Scan for the cell matching the given text and deliver its [x, y] coordinate at center. 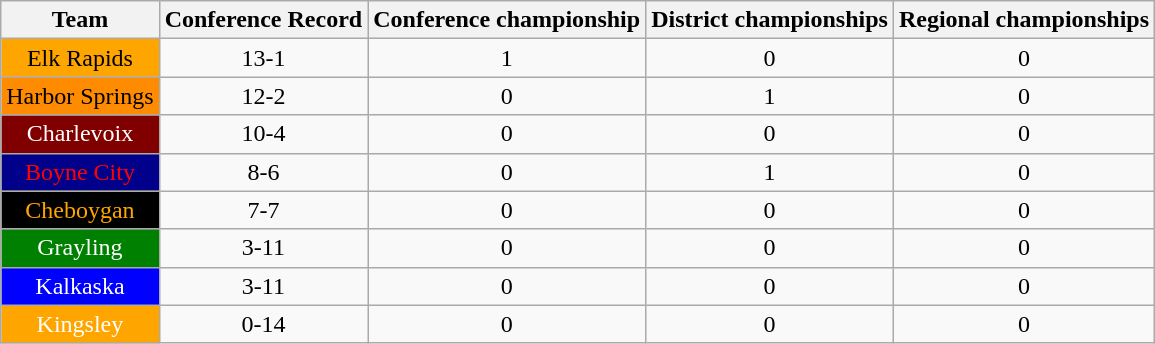
Conference championship [507, 20]
0-14 [264, 324]
Grayling [80, 248]
Kingsley [80, 324]
District championships [770, 20]
Team [80, 20]
8-6 [264, 172]
Harbor Springs [80, 96]
Kalkaska [80, 286]
Charlevoix [80, 134]
12-2 [264, 96]
7-7 [264, 210]
Cheboygan [80, 210]
Conference Record [264, 20]
Regional championships [1024, 20]
Elk Rapids [80, 58]
Boyne City [80, 172]
10-4 [264, 134]
13-1 [264, 58]
